Extract the [x, y] coordinate from the center of the cell holding the provided text.  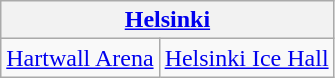
Helsinki [168, 20]
Helsinki Ice Hall [246, 58]
Hartwall Arena [80, 58]
